Extract the [x, y] coordinate from the center of the cell holding the provided text.  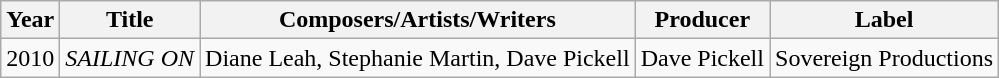
Diane Leah, Stephanie Martin, Dave Pickell [418, 58]
Dave Pickell [702, 58]
Title [130, 20]
2010 [30, 58]
Composers/Artists/Writers [418, 20]
Year [30, 20]
Sovereign Productions [884, 58]
Label [884, 20]
Producer [702, 20]
SAILING ON [130, 58]
